From the cell containing the given text, extract its center point as (x, y) coordinate. 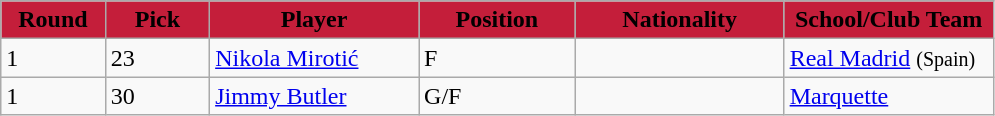
School/Club Team (888, 20)
F (498, 58)
Nationality (680, 20)
30 (157, 96)
Jimmy Butler (314, 96)
Real Madrid (Spain) (888, 58)
23 (157, 58)
Round (53, 20)
Pick (157, 20)
Marquette (888, 96)
Nikola Mirotić (314, 58)
Player (314, 20)
G/F (498, 96)
Position (498, 20)
